Capture the cell that displays the provided text and extract its [x, y] central coordinate. 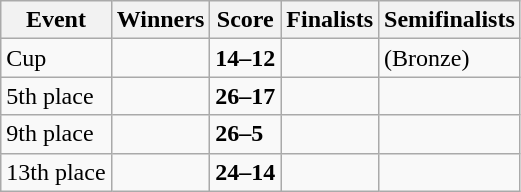
Event [56, 20]
5th place [56, 96]
26–17 [246, 96]
26–5 [246, 134]
24–14 [246, 172]
9th place [56, 134]
Winners [160, 20]
14–12 [246, 58]
Cup [56, 58]
(Bronze) [450, 58]
Score [246, 20]
Finalists [330, 20]
Semifinalists [450, 20]
13th place [56, 172]
